Search for the cell housing the specified text and yield its [x, y] center coordinate. 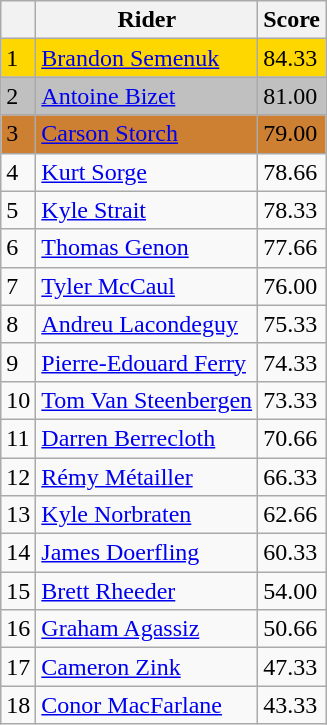
6 [18, 248]
16 [18, 629]
18 [18, 705]
Conor MacFarlane [147, 705]
4 [18, 172]
74.33 [292, 362]
1 [18, 58]
2 [18, 96]
75.33 [292, 324]
Andreu Lacondeguy [147, 324]
10 [18, 400]
Thomas Genon [147, 248]
76.00 [292, 286]
79.00 [292, 134]
50.66 [292, 629]
11 [18, 438]
84.33 [292, 58]
3 [18, 134]
14 [18, 553]
Cameron Zink [147, 667]
Darren Berrecloth [147, 438]
Graham Agassiz [147, 629]
81.00 [292, 96]
9 [18, 362]
James Doerfling [147, 553]
Carson Storch [147, 134]
43.33 [292, 705]
Pierre-Edouard Ferry [147, 362]
Antoine Bizet [147, 96]
Kyle Strait [147, 210]
Brandon Semenuk [147, 58]
62.66 [292, 515]
54.00 [292, 591]
8 [18, 324]
Score [292, 20]
7 [18, 286]
15 [18, 591]
66.33 [292, 477]
Brett Rheeder [147, 591]
Tyler McCaul [147, 286]
70.66 [292, 438]
12 [18, 477]
5 [18, 210]
47.33 [292, 667]
Kyle Norbraten [147, 515]
Rémy Métailler [147, 477]
13 [18, 515]
Kurt Sorge [147, 172]
77.66 [292, 248]
73.33 [292, 400]
78.66 [292, 172]
78.33 [292, 210]
Tom Van Steenbergen [147, 400]
60.33 [292, 553]
Rider [147, 20]
17 [18, 667]
